Locate the cell with the specified text and output its (x, y) center coordinate. 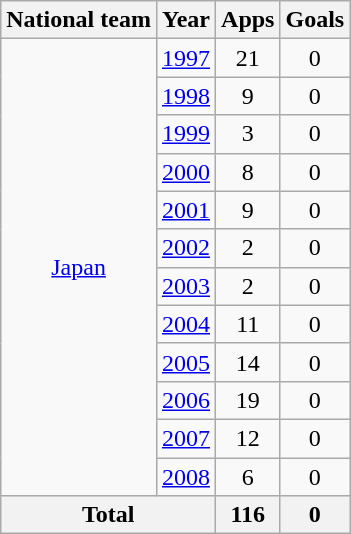
2002 (186, 248)
National team (79, 20)
Apps (248, 20)
12 (248, 438)
8 (248, 172)
2007 (186, 438)
21 (248, 58)
2001 (186, 210)
116 (248, 515)
2006 (186, 400)
Total (108, 515)
3 (248, 134)
2003 (186, 286)
19 (248, 400)
6 (248, 477)
1998 (186, 96)
14 (248, 362)
2005 (186, 362)
2004 (186, 324)
Goals (315, 20)
Japan (79, 268)
1999 (186, 134)
1997 (186, 58)
11 (248, 324)
Year (186, 20)
2008 (186, 477)
2000 (186, 172)
